Detect which cell encompasses the target text, then output its [x, y] center coordinate. 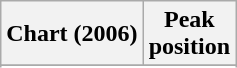
Peakposition [189, 34]
Chart (2006) [72, 34]
